Determine the [X, Y] coordinate at the center of the cell enclosing the given text.  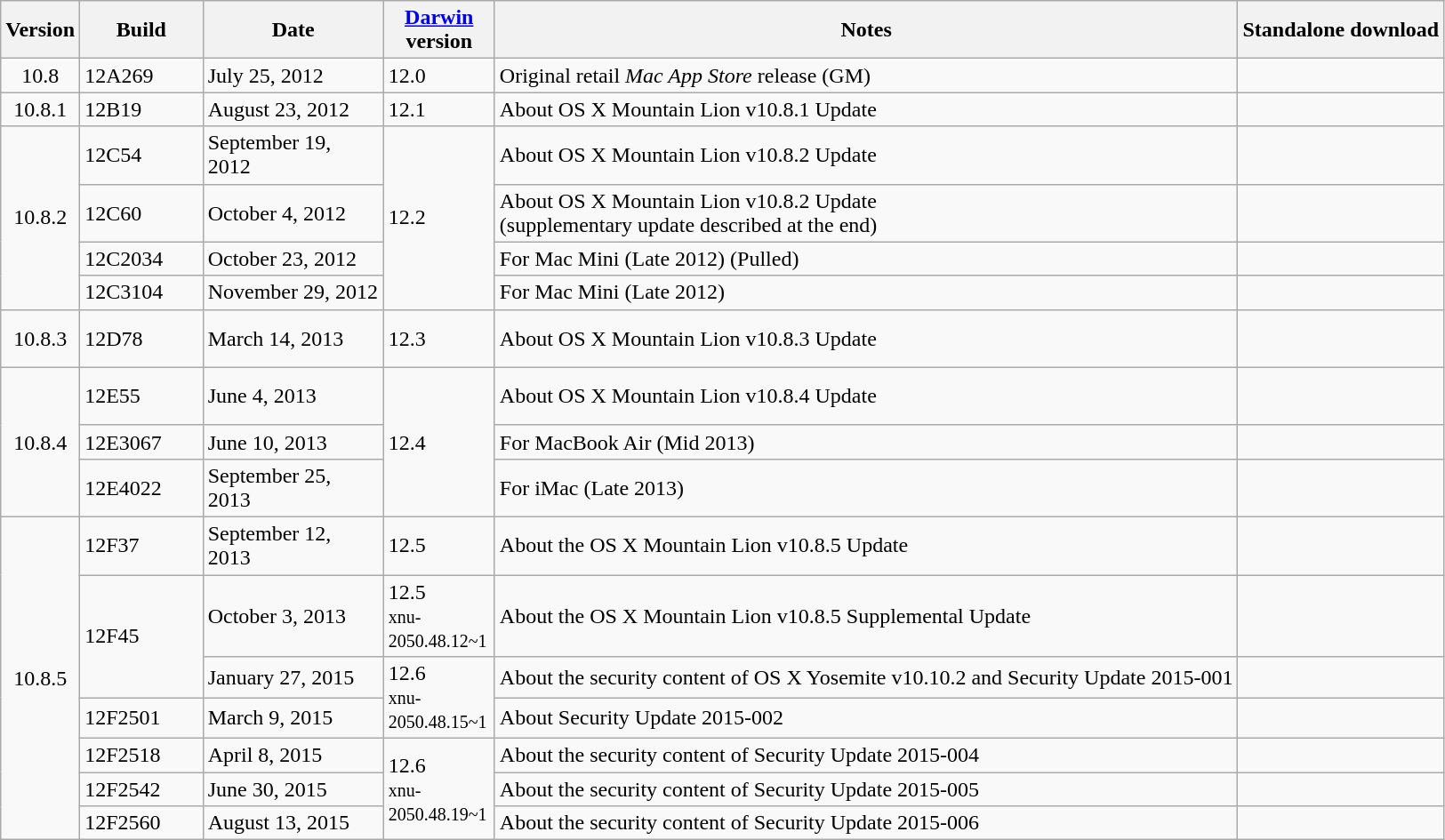
12B19 [142, 109]
July 25, 2012 [293, 76]
January 27, 2015 [293, 677]
About the OS X Mountain Lion v10.8.5 Update [866, 546]
October 23, 2012 [293, 259]
For MacBook Air (Mid 2013) [866, 442]
12F2518 [142, 756]
12.5 [439, 546]
August 13, 2015 [293, 823]
About the security content of Security Update 2015-005 [866, 789]
September 19, 2012 [293, 155]
March 14, 2013 [293, 338]
March 9, 2015 [293, 718]
12C3104 [142, 292]
For Mac Mini (Late 2012) [866, 292]
June 30, 2015 [293, 789]
Standalone download [1341, 30]
12E3067 [142, 442]
10.8 [41, 76]
12.6xnu-2050.48.15~1 [439, 698]
12A269 [142, 76]
June 10, 2013 [293, 442]
About Security Update 2015-002 [866, 718]
12F2560 [142, 823]
For Mac Mini (Late 2012) (Pulled) [866, 259]
12.1 [439, 109]
About the security content of OS X Yosemite v10.10.2 and Security Update 2015-001 [866, 677]
12D78 [142, 338]
April 8, 2015 [293, 756]
12.6xnu-2050.48.19~1 [439, 789]
12C54 [142, 155]
12E55 [142, 396]
12F45 [142, 636]
About the OS X Mountain Lion v10.8.5 Supplemental Update [866, 615]
10.8.3 [41, 338]
September 25, 2013 [293, 487]
12.3 [439, 338]
Darwin version [439, 30]
12.2 [439, 218]
12E4022 [142, 487]
Version [41, 30]
Build [142, 30]
October 4, 2012 [293, 213]
About OS X Mountain Lion v10.8.4 Update [866, 396]
For iMac (Late 2013) [866, 487]
12.4 [439, 442]
12.0 [439, 76]
Date [293, 30]
October 3, 2013 [293, 615]
About the security content of Security Update 2015-004 [866, 756]
10.8.2 [41, 218]
About OS X Mountain Lion v10.8.2 Update [866, 155]
12C60 [142, 213]
About OS X Mountain Lion v10.8.2 Update(supplementary update described at the end) [866, 213]
12F2542 [142, 789]
Original retail Mac App Store release (GM) [866, 76]
About the security content of Security Update 2015-006 [866, 823]
Notes [866, 30]
12.5xnu-2050.48.12~1 [439, 615]
12F2501 [142, 718]
10.8.4 [41, 442]
November 29, 2012 [293, 292]
12C2034 [142, 259]
About OS X Mountain Lion v10.8.1 Update [866, 109]
August 23, 2012 [293, 109]
12F37 [142, 546]
About OS X Mountain Lion v10.8.3 Update [866, 338]
June 4, 2013 [293, 396]
10.8.1 [41, 109]
10.8.5 [41, 677]
September 12, 2013 [293, 546]
